Search for the cell housing the specified text and yield its [x, y] center coordinate. 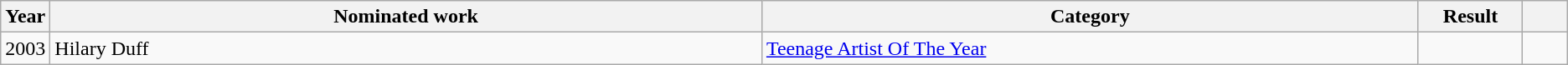
Result [1471, 17]
Category [1090, 17]
Teenage Artist Of The Year [1090, 48]
Nominated work [406, 17]
Year [25, 17]
2003 [25, 48]
Hilary Duff [406, 48]
